Find where the given text appears and provide that cell's center as [x, y] coordinate. 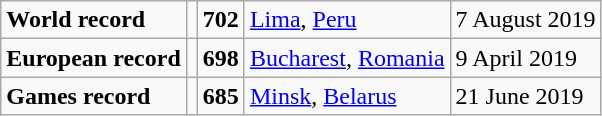
7 August 2019 [526, 20]
Bucharest, Romania [347, 58]
685 [220, 96]
702 [220, 20]
9 April 2019 [526, 58]
Minsk, Belarus [347, 96]
European record [94, 58]
Games record [94, 96]
698 [220, 58]
21 June 2019 [526, 96]
Lima, Peru [347, 20]
World record [94, 20]
